Identify which cell holds the provided text, then report its (X, Y) central coordinate. 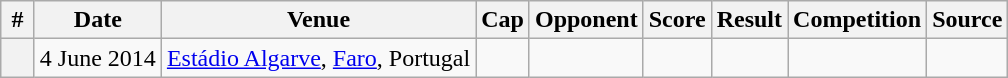
4 June 2014 (98, 58)
Score (677, 20)
Cap (503, 20)
Source (968, 20)
Result (749, 20)
# (18, 20)
Opponent (586, 20)
Date (98, 20)
Competition (858, 20)
Venue (318, 20)
Estádio Algarve, Faro, Portugal (318, 58)
